Determine the (x, y) coordinate at the center of the cell enclosing the given text.  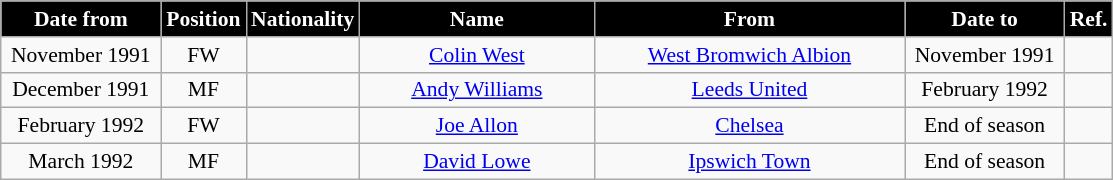
Chelsea (749, 126)
Ref. (1089, 19)
December 1991 (81, 90)
David Lowe (476, 162)
Colin West (476, 55)
Date to (985, 19)
Andy Williams (476, 90)
March 1992 (81, 162)
Position (204, 19)
Name (476, 19)
Joe Allon (476, 126)
Ipswich Town (749, 162)
West Bromwich Albion (749, 55)
From (749, 19)
Leeds United (749, 90)
Date from (81, 19)
Nationality (302, 19)
